Search for the cell housing the specified text and yield its (x, y) center coordinate. 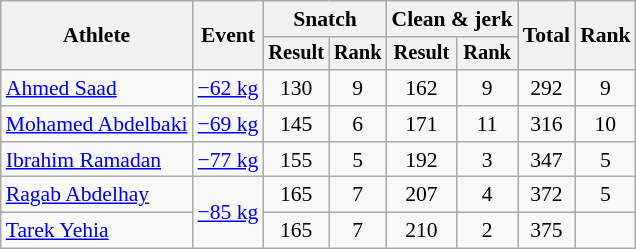
−85 kg (228, 212)
Tarek Yehia (97, 231)
145 (296, 124)
4 (486, 195)
347 (546, 160)
130 (296, 88)
210 (422, 231)
Ibrahim Ramadan (97, 160)
Total (546, 36)
−69 kg (228, 124)
−62 kg (228, 88)
375 (546, 231)
155 (296, 160)
2 (486, 231)
Event (228, 36)
162 (422, 88)
Ahmed Saad (97, 88)
−77 kg (228, 160)
192 (422, 160)
Clean & jerk (452, 19)
Ragab Abdelhay (97, 195)
171 (422, 124)
Mohamed Abdelbaki (97, 124)
10 (606, 124)
316 (546, 124)
292 (546, 88)
Athlete (97, 36)
3 (486, 160)
207 (422, 195)
372 (546, 195)
11 (486, 124)
Snatch (324, 19)
6 (358, 124)
